Determine the (x, y) coordinate at the center of the cell enclosing the given text.  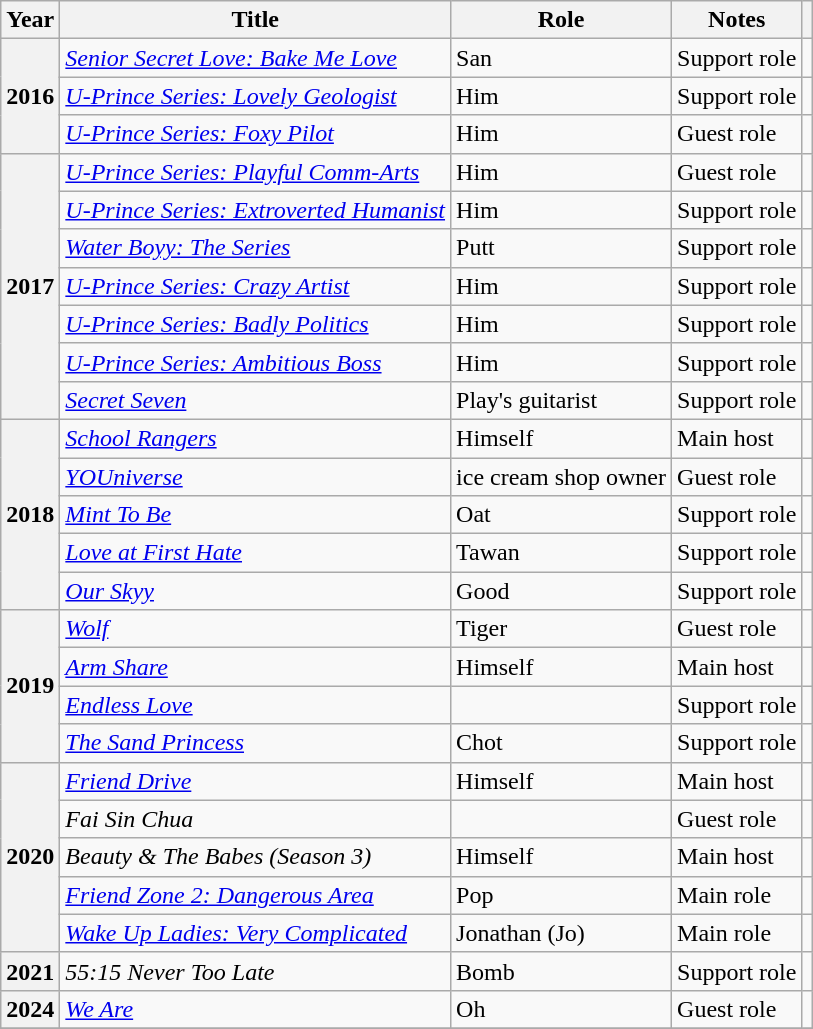
Friend Zone 2: Dangerous Area (256, 895)
Friend Drive (256, 781)
U-Prince Series: Foxy Pilot (256, 134)
U-Prince Series: Ambitious Boss (256, 362)
School Rangers (256, 438)
Senior Secret Love: Bake Me Love (256, 58)
Oh (562, 1009)
2016 (30, 96)
U-Prince Series: Badly Politics (256, 324)
San (562, 58)
Arm Share (256, 667)
Pop (562, 895)
Notes (737, 20)
YOUniverse (256, 477)
Tiger (562, 629)
2018 (30, 514)
2020 (30, 857)
Our Skyy (256, 591)
Endless Love (256, 705)
2024 (30, 1009)
Secret Seven (256, 400)
Year (30, 20)
Water Boyy: The Series (256, 248)
U-Prince Series: Playful Comm-Arts (256, 172)
Good (562, 591)
2019 (30, 686)
ice cream shop owner (562, 477)
We Are (256, 1009)
Tawan (562, 553)
Mint To Be (256, 515)
55:15 Never Too Late (256, 971)
Putt (562, 248)
Jonathan (Jo) (562, 933)
2017 (30, 286)
Chot (562, 743)
U-Prince Series: Extroverted Humanist (256, 210)
Title (256, 20)
U-Prince Series: Lovely Geologist (256, 96)
Love at First Hate (256, 553)
Wolf (256, 629)
Play's guitarist (562, 400)
Beauty & The Babes (Season 3) (256, 857)
Bomb (562, 971)
Role (562, 20)
Wake Up Ladies: Very Complicated (256, 933)
2021 (30, 971)
U-Prince Series: Crazy Artist (256, 286)
Oat (562, 515)
The Sand Princess (256, 743)
Fai Sin Chua (256, 819)
